Provide the [x, y] coordinate of the cell's center where the given text is located.  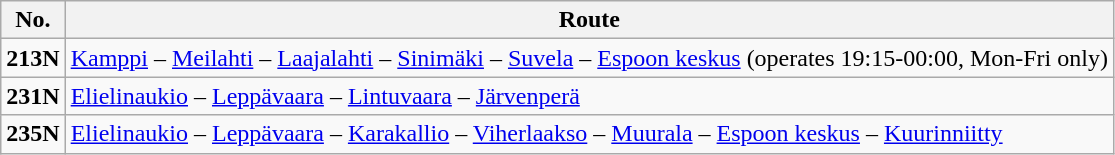
Route [589, 20]
235N [33, 134]
Elielinaukio – Leppävaara – Lintuvaara – Järvenperä [589, 96]
No. [33, 20]
Elielinaukio – Leppävaara – Karakallio – Viherlaakso – Muurala – Espoon keskus – Kuurinniitty [589, 134]
213N [33, 58]
Kamppi – Meilahti – Laajalahti – Sinimäki – Suvela – Espoon keskus (operates 19:15-00:00, Mon-Fri only) [589, 58]
231N [33, 96]
